Find where the given text appears and provide that cell's center as [x, y] coordinate. 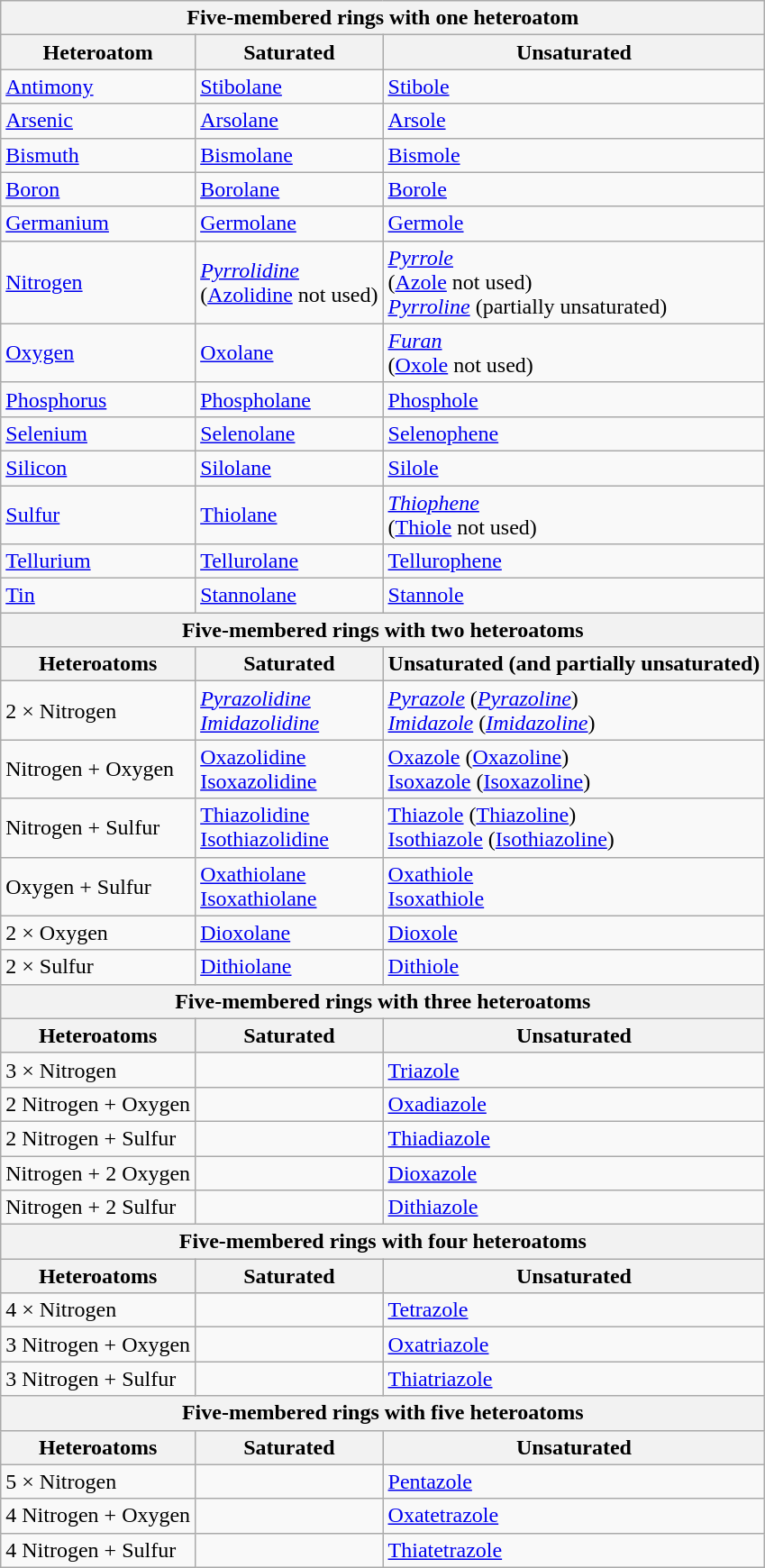
Thiatetrazole [574, 1550]
Pentazole [574, 1481]
Tellurolane [289, 561]
Oxygen [98, 353]
OxazolidineIsoxazolidine [289, 770]
Pyrrolidine(Azolidine not used) [289, 282]
Nitrogen + 2 Oxygen [98, 1172]
Thiazole (Thiazoline)Isothiazole (Isothiazoline) [574, 827]
5 × Nitrogen [98, 1481]
OxathiolaneIsoxathiolane [289, 887]
Five-membered rings with four heteroatoms [383, 1242]
Selenolane [289, 433]
Heteroatom [98, 52]
Stannole [574, 596]
Silicon [98, 468]
Triazole [574, 1070]
Thiophene(Thiole not used) [574, 514]
Boron [98, 189]
2 Nitrogen + Sulfur [98, 1138]
Antimony [98, 87]
Tellurophene [574, 561]
Oxolane [289, 353]
Tetrazole [574, 1310]
Dioxole [574, 933]
Oxazole (Oxazoline)Isoxazole (Isoxazoline) [574, 770]
2 × Sulfur [98, 967]
Oxadiazole [574, 1104]
Tellurium [98, 561]
Stibolane [289, 87]
Dithiazole [574, 1208]
Phospholane [289, 399]
Dioxolane [289, 933]
Thiadiazole [574, 1138]
Pyrazolidine Imidazolidine [289, 710]
Selenophene [574, 433]
Dithiolane [289, 967]
Stannolane [289, 596]
Oxatriazole [574, 1345]
Pyrrole(Azole not used)Pyrroline (partially unsaturated) [574, 282]
Stibole [574, 87]
Arsole [574, 121]
Borole [574, 189]
3 Nitrogen + Oxygen [98, 1345]
ThiazolidineIsothiazolidine [289, 827]
3 Nitrogen + Sulfur [98, 1379]
4 Nitrogen + Sulfur [98, 1550]
2 × Nitrogen [98, 710]
Furan(Oxole not used) [574, 353]
Nitrogen + 2 Sulfur [98, 1208]
Nitrogen [98, 282]
3 × Nitrogen [98, 1070]
Germolane [289, 223]
2 Nitrogen + Oxygen [98, 1104]
Bismuth [98, 155]
Five-membered rings with three heteroatoms [383, 1001]
Silole [574, 468]
Dithiole [574, 967]
Thiolane [289, 514]
Oxygen + Sulfur [98, 887]
Phosphorus [98, 399]
Borolane [289, 189]
4 × Nitrogen [98, 1310]
Sulfur [98, 514]
Unsaturated (and partially unsaturated) [574, 664]
Thiatriazole [574, 1379]
Pyrazole (Pyrazoline)Imidazole (Imidazoline) [574, 710]
Five-membered rings with two heteroatoms [383, 630]
4 Nitrogen + Oxygen [98, 1516]
Dioxazole [574, 1172]
Germanium [98, 223]
Arsenic [98, 121]
Phosphole [574, 399]
Silolane [289, 468]
Five-membered rings with five heteroatoms [383, 1413]
OxathioleIsoxathiole [574, 887]
Germole [574, 223]
Bismolane [289, 155]
2 × Oxygen [98, 933]
Oxatetrazole [574, 1516]
Five-membered rings with one heteroatom [383, 18]
Nitrogen + Oxygen [98, 770]
Tin [98, 596]
Bismole [574, 155]
Arsolane [289, 121]
Selenium [98, 433]
Nitrogen + Sulfur [98, 827]
